Output the [x, y] coordinate of the center of the cell containing the given text.  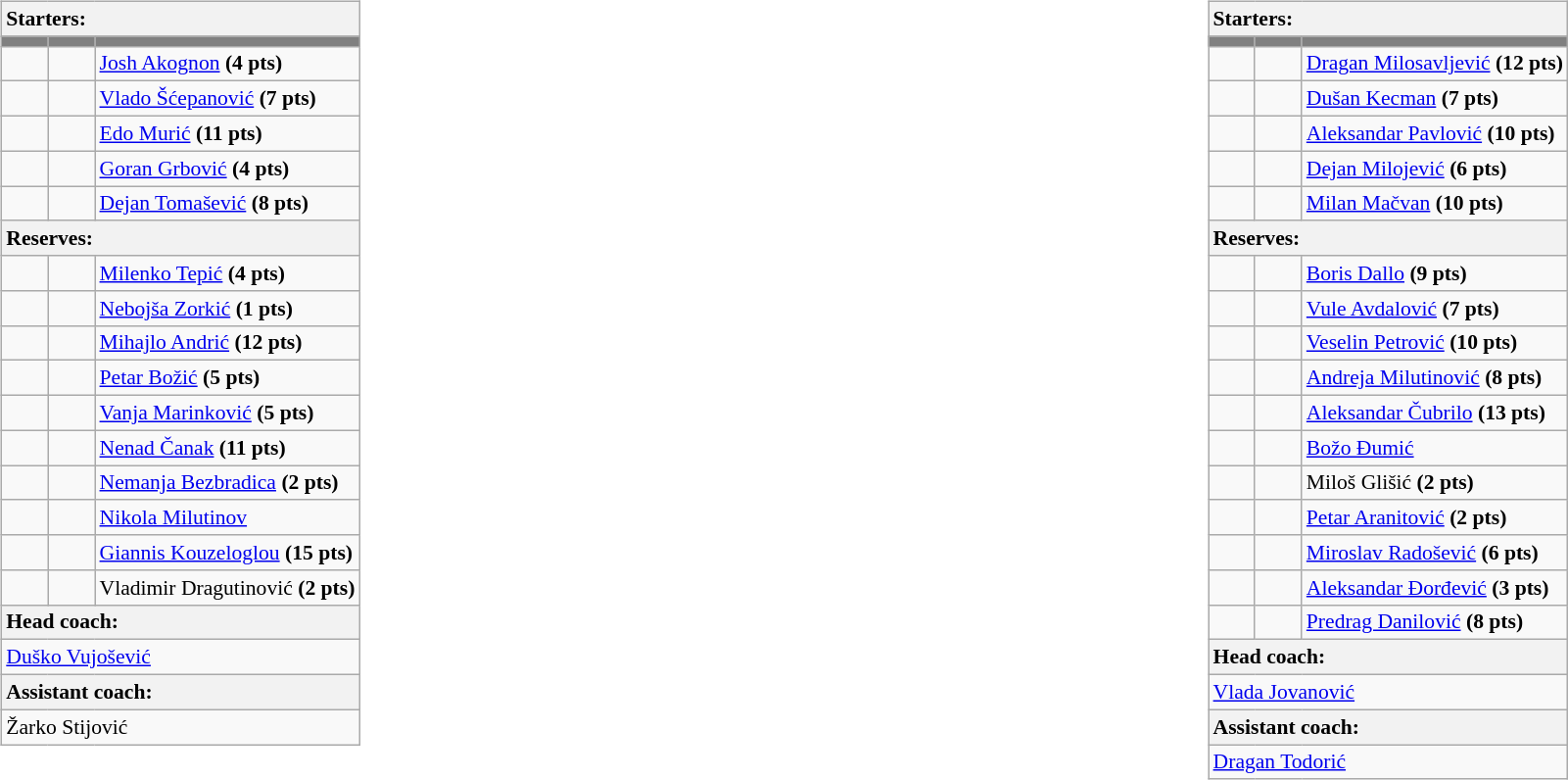
Vladimir Dragutinović (2 pts) [227, 587]
Vule Avdalović (7 pts) [1435, 308]
Josh Akognon (4 pts) [227, 64]
Boris Dallo (9 pts) [1435, 273]
Aleksandar Pavlović (10 pts) [1435, 133]
Veselin Petrović (10 pts) [1435, 343]
Žarko Stijović [180, 727]
Dejan Milojević (6 pts) [1435, 169]
Božo Đumić [1435, 448]
Petar Aranitović (2 pts) [1435, 517]
Nikola Milutinov [227, 517]
Nebojša Zorkić (1 pts) [227, 308]
Dragan Milosavljević (12 pts) [1435, 64]
Vlada Jovanović [1389, 692]
Petar Božić (5 pts) [227, 378]
Dušan Kecman (7 pts) [1435, 99]
Aleksandar Čubrilo (13 pts) [1435, 413]
Aleksandar Đorđević (3 pts) [1435, 587]
Edo Murić (11 pts) [227, 133]
Duško Vujošević [180, 658]
Vlado Šćepanović (7 pts) [227, 99]
Vanja Marinković (5 pts) [227, 413]
Giannis Kouzeloglou (15 pts) [227, 553]
Miloš Glišić (2 pts) [1435, 482]
Nenad Čanak (11 pts) [227, 448]
Milenko Tepić (4 pts) [227, 273]
Miroslav Radošević (6 pts) [1435, 553]
Dejan Tomašević (8 pts) [227, 204]
Goran Grbović (4 pts) [227, 169]
Nemanja Bezbradica (2 pts) [227, 482]
Predrag Danilović (8 pts) [1435, 622]
Andreja Milutinović (8 pts) [1435, 378]
Mihajlo Andrić (12 pts) [227, 343]
Dragan Todorić [1389, 762]
Milan Mačvan (10 pts) [1435, 204]
